Provide the (X, Y) coordinate of the cell's center where the given text is located.  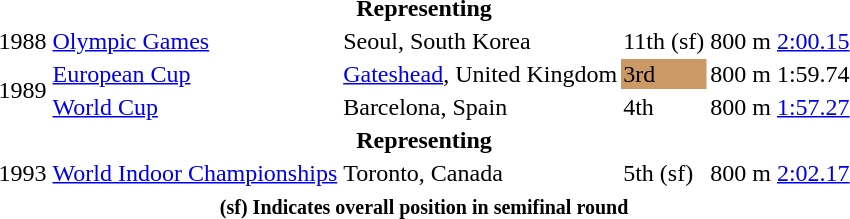
Seoul, South Korea (480, 41)
Toronto, Canada (480, 173)
Olympic Games (195, 41)
5th (sf) (664, 173)
4th (664, 107)
World Cup (195, 107)
World Indoor Championships (195, 173)
11th (sf) (664, 41)
Barcelona, Spain (480, 107)
European Cup (195, 74)
Gateshead, United Kingdom (480, 74)
3rd (664, 74)
